Locate the cell with the specified text and output its [X, Y] center coordinate. 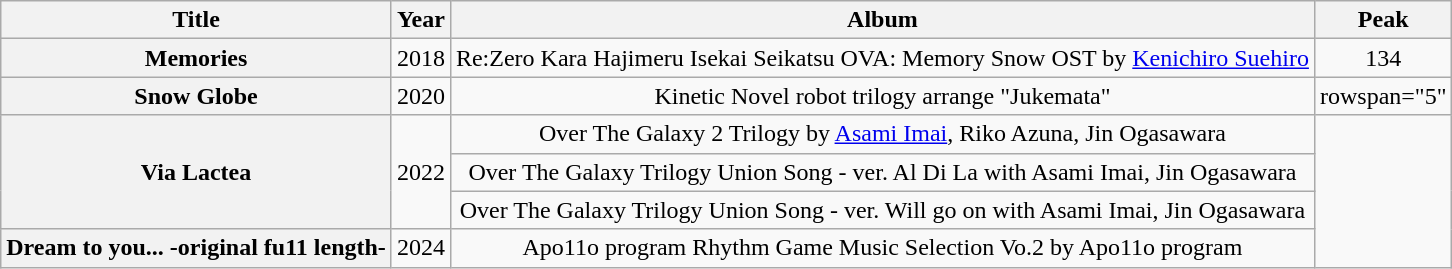
Snow Globe [196, 96]
134 [1383, 58]
Dream to you... -original fu11 length- [196, 248]
Re:Zero Kara Hajimeru Isekai Seikatsu OVA: Memory Snow OST by Kenichiro Suehiro [882, 58]
2024 [420, 248]
Year [420, 20]
2022 [420, 172]
Kinetic Novel robot trilogy arrange "Jukemata" [882, 96]
Over The Galaxy Trilogy Union Song - ver. Will go on with Asami Imai, Jin Ogasawara [882, 210]
Title [196, 20]
Album [882, 20]
Memories [196, 58]
Peak [1383, 20]
2018 [420, 58]
Apo11o program Rhythm Game Music Selection Vo.2 by Apo11o program [882, 248]
Via Lactea [196, 172]
Over The Galaxy 2 Trilogy by Asami Imai, Riko Azuna, Jin Ogasawara [882, 134]
rowspan="5" [1383, 96]
2020 [420, 96]
Over The Galaxy Trilogy Union Song - ver. Al Di La with Asami Imai, Jin Ogasawara [882, 172]
